Detect which cell encompasses the target text, then output its [X, Y] center coordinate. 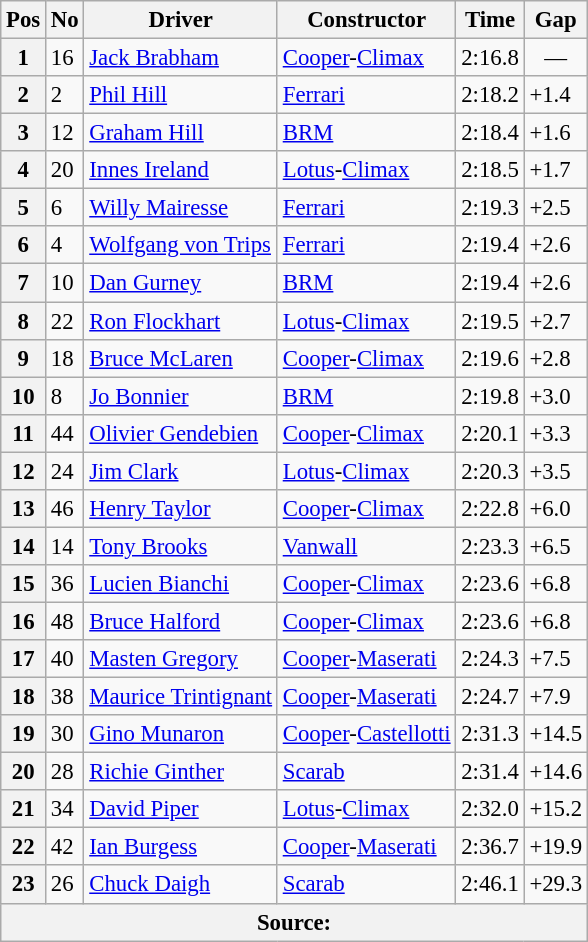
Maurice Trintignant [180, 697]
2:19.3 [490, 208]
46 [65, 509]
Ron Flockhart [180, 321]
7 [24, 283]
+2.8 [556, 358]
15 [24, 584]
+7.9 [556, 697]
28 [65, 772]
David Piper [180, 809]
2:24.3 [490, 659]
48 [65, 621]
+1.7 [556, 170]
+6.0 [556, 509]
2:31.3 [490, 734]
Willy Mairesse [180, 208]
13 [24, 509]
2:46.1 [490, 885]
2:22.8 [490, 509]
+2.5 [556, 208]
Innes Ireland [180, 170]
+3.3 [556, 433]
Lucien Bianchi [180, 584]
Olivier Gendebien [180, 433]
+14.5 [556, 734]
5 [24, 208]
2:18.2 [490, 95]
+3.0 [556, 396]
Masten Gregory [180, 659]
+7.5 [556, 659]
9 [24, 358]
Dan Gurney [180, 283]
Jack Brabham [180, 58]
Cooper-Castellotti [366, 734]
1 [24, 58]
2:19.5 [490, 321]
21 [24, 809]
Jo Bonnier [180, 396]
2:18.4 [490, 133]
2:20.1 [490, 433]
Phil Hill [180, 95]
11 [24, 433]
2:32.0 [490, 809]
Bruce Halford [180, 621]
Richie Ginther [180, 772]
+29.3 [556, 885]
Constructor [366, 20]
2:20.3 [490, 471]
2:19.6 [490, 358]
3 [24, 133]
+1.6 [556, 133]
Graham Hill [180, 133]
2:18.5 [490, 170]
+15.2 [556, 809]
40 [65, 659]
Time [490, 20]
34 [65, 809]
Bruce McLaren [180, 358]
Pos [24, 20]
Chuck Daigh [180, 885]
Gap [556, 20]
+1.4 [556, 95]
Jim Clark [180, 471]
Driver [180, 20]
+6.5 [556, 546]
Wolfgang von Trips [180, 245]
Tony Brooks [180, 546]
2:16.8 [490, 58]
2:24.7 [490, 697]
30 [65, 734]
17 [24, 659]
Vanwall [366, 546]
Gino Munaron [180, 734]
Ian Burgess [180, 847]
— [556, 58]
2:31.4 [490, 772]
Source: [294, 922]
+19.9 [556, 847]
No [65, 20]
+3.5 [556, 471]
36 [65, 584]
Henry Taylor [180, 509]
2:23.3 [490, 546]
42 [65, 847]
38 [65, 697]
44 [65, 433]
24 [65, 471]
19 [24, 734]
23 [24, 885]
26 [65, 885]
2:36.7 [490, 847]
+2.7 [556, 321]
2:19.8 [490, 396]
+14.6 [556, 772]
